Scan for the cell matching the given text and deliver its [x, y] coordinate at center. 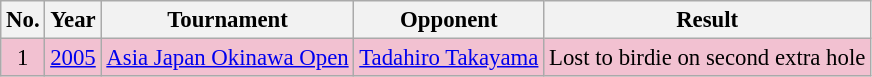
No. [23, 20]
Lost to birdie on second extra hole [708, 58]
Year [73, 20]
Opponent [449, 20]
2005 [73, 58]
1 [23, 58]
Tadahiro Takayama [449, 58]
Tournament [228, 20]
Asia Japan Okinawa Open [228, 58]
Result [708, 20]
